Determine the (x, y) coordinate at the center of the cell enclosing the given text.  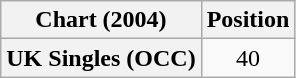
Position (248, 20)
40 (248, 58)
Chart (2004) (101, 20)
UK Singles (OCC) (101, 58)
